Identify which cell holds the provided text, then report its (x, y) central coordinate. 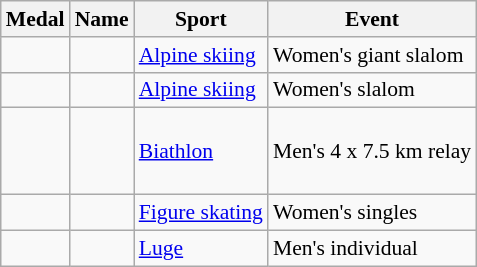
Sport (201, 19)
Women's slalom (372, 90)
Figure skating (201, 213)
Event (372, 19)
Women's giant slalom (372, 55)
Medal (36, 19)
Name (102, 19)
Women's singles (372, 213)
Luge (201, 248)
Biathlon (201, 152)
Men's individual (372, 248)
Men's 4 x 7.5 km relay (372, 152)
